Search for the cell housing the specified text and yield its [x, y] center coordinate. 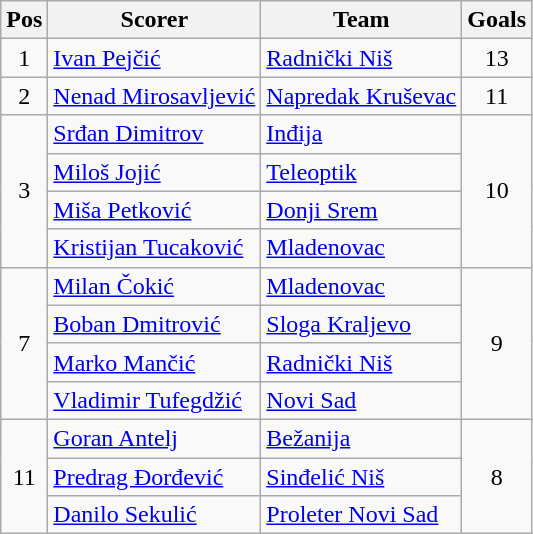
Teleoptik [362, 172]
Team [362, 20]
3 [24, 191]
8 [497, 476]
Boban Dmitrović [154, 324]
Goran Antelj [154, 438]
Sinđelić Niš [362, 477]
Vladimir Tufegdžić [154, 400]
Bežanija [362, 438]
Pos [24, 20]
Danilo Sekulić [154, 515]
Goals [497, 20]
Scorer [154, 20]
Srđan Dimitrov [154, 134]
Proleter Novi Sad [362, 515]
Ivan Pejčić [154, 58]
Kristijan Tucaković [154, 248]
Nenad Mirosavljević [154, 96]
Sloga Kraljevo [362, 324]
2 [24, 96]
13 [497, 58]
7 [24, 343]
Miša Petković [154, 210]
9 [497, 343]
Donji Srem [362, 210]
Inđija [362, 134]
Napredak Kruševac [362, 96]
Marko Mančić [154, 362]
1 [24, 58]
Miloš Jojić [154, 172]
10 [497, 191]
Novi Sad [362, 400]
Predrag Đorđević [154, 477]
Milan Čokić [154, 286]
